Provide the (x, y) coordinate of the cell's center where the given text is located.  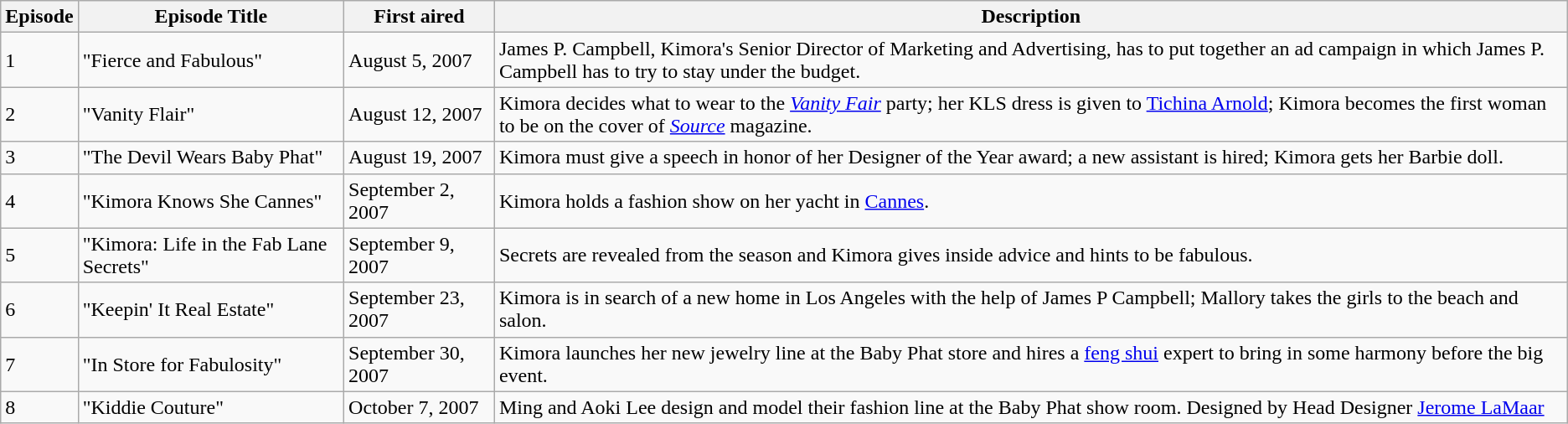
"Keepin' It Real Estate" (211, 310)
October 7, 2007 (420, 407)
"In Store for Fabulosity" (211, 364)
"Kimora Knows She Cannes" (211, 201)
"Kiddie Couture" (211, 407)
2 (39, 114)
Description (1030, 17)
7 (39, 364)
Kimora launches her new jewelry line at the Baby Phat store and hires a feng shui expert to bring in some harmony before the big event. (1030, 364)
First aired (420, 17)
August 5, 2007 (420, 60)
August 12, 2007 (420, 114)
September 2, 2007 (420, 201)
Kimora must give a speech in honor of her Designer of the Year award; a new assistant is hired; Kimora gets her Barbie doll. (1030, 158)
September 30, 2007 (420, 364)
4 (39, 201)
August 19, 2007 (420, 158)
Episode Title (211, 17)
Secrets are revealed from the season and Kimora gives inside advice and hints to be fabulous. (1030, 255)
6 (39, 310)
Kimora is in search of a new home in Los Angeles with the help of James P Campbell; Mallory takes the girls to the beach and salon. (1030, 310)
5 (39, 255)
"Vanity Flair" (211, 114)
"The Devil Wears Baby Phat" (211, 158)
8 (39, 407)
September 9, 2007 (420, 255)
3 (39, 158)
"Kimora: Life in the Fab Lane Secrets" (211, 255)
Ming and Aoki Lee design and model their fashion line at the Baby Phat show room. Designed by Head Designer Jerome LaMaar (1030, 407)
"Fierce and Fabulous" (211, 60)
Kimora holds a fashion show on her yacht in Cannes. (1030, 201)
1 (39, 60)
September 23, 2007 (420, 310)
Episode (39, 17)
